Locate the cell with the specified text and output its (x, y) center coordinate. 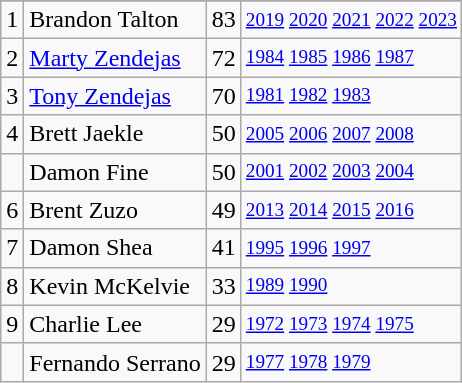
2019 2020 2021 2022 2023 (351, 20)
2013 2014 2015 2016 (351, 210)
8 (12, 286)
3 (12, 96)
1995 1996 1997 (351, 248)
2005 2006 2007 2008 (351, 134)
Tony Zendejas (115, 96)
2 (12, 58)
1972 1973 1974 1975 (351, 324)
70 (224, 96)
Marty Zendejas (115, 58)
Charlie Lee (115, 324)
Kevin McKelvie (115, 286)
49 (224, 210)
Brandon Talton (115, 20)
1989 1990 (351, 286)
33 (224, 286)
Brett Jaekle (115, 134)
83 (224, 20)
Damon Fine (115, 172)
1981 1982 1983 (351, 96)
7 (12, 248)
1977 1978 1979 (351, 362)
2001 2002 2003 2004 (351, 172)
4 (12, 134)
41 (224, 248)
72 (224, 58)
Damon Shea (115, 248)
Fernando Serrano (115, 362)
1 (12, 20)
9 (12, 324)
1984 1985 1986 1987 (351, 58)
Brent Zuzo (115, 210)
6 (12, 210)
